Find where the given text appears and provide that cell's center as (X, Y) coordinate. 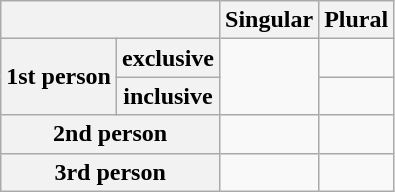
Plural (356, 20)
inclusive (168, 96)
Singular (270, 20)
3rd person (110, 172)
2nd person (110, 134)
1st person (59, 77)
exclusive (168, 58)
